Capture the cell that displays the provided text and extract its [X, Y] central coordinate. 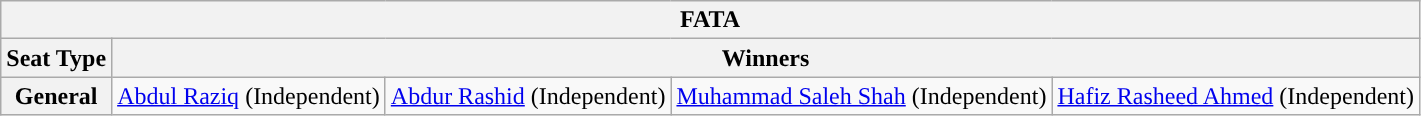
General [56, 96]
Seat Type [56, 58]
Abdul Raziq (Independent) [249, 96]
FATA [710, 20]
Abdur Rashid (Independent) [528, 96]
Muhammad Saleh Shah (Independent) [862, 96]
Hafiz Rasheed Ahmed (Independent) [1236, 96]
Winners [766, 58]
